Output the (X, Y) coordinate of the center of the cell containing the given text.  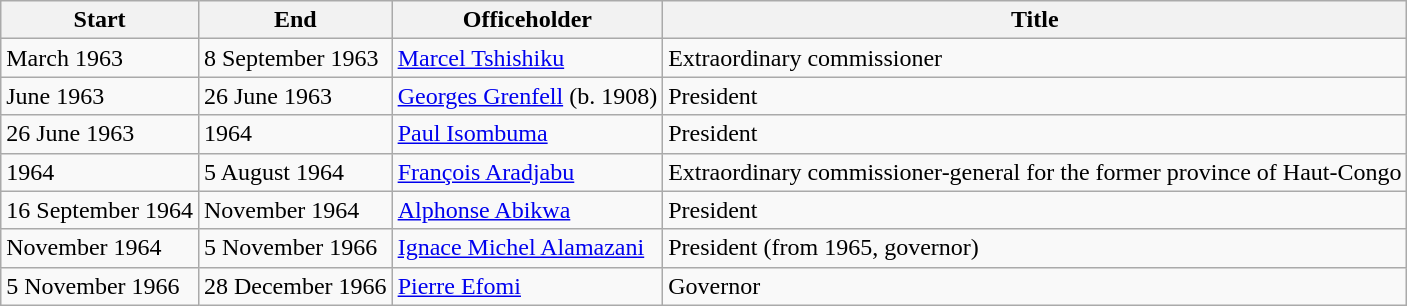
Extraordinary commissioner (1035, 58)
End (295, 20)
Extraordinary commissioner-general for the former province of Haut-Congo (1035, 172)
Pierre Efomi (528, 286)
28 December 1966 (295, 286)
Paul Isombuma (528, 134)
Officeholder (528, 20)
5 August 1964 (295, 172)
François Aradjabu (528, 172)
8 September 1963 (295, 58)
March 1963 (100, 58)
16 September 1964 (100, 210)
President (from 1965, governor) (1035, 248)
Alphonse Abikwa (528, 210)
Marcel Tshishiku (528, 58)
Ignace Michel Alamazani (528, 248)
June 1963 (100, 96)
Title (1035, 20)
Start (100, 20)
Georges Grenfell (b. 1908) (528, 96)
Governor (1035, 286)
